Scan for the cell matching the given text and deliver its [x, y] coordinate at center. 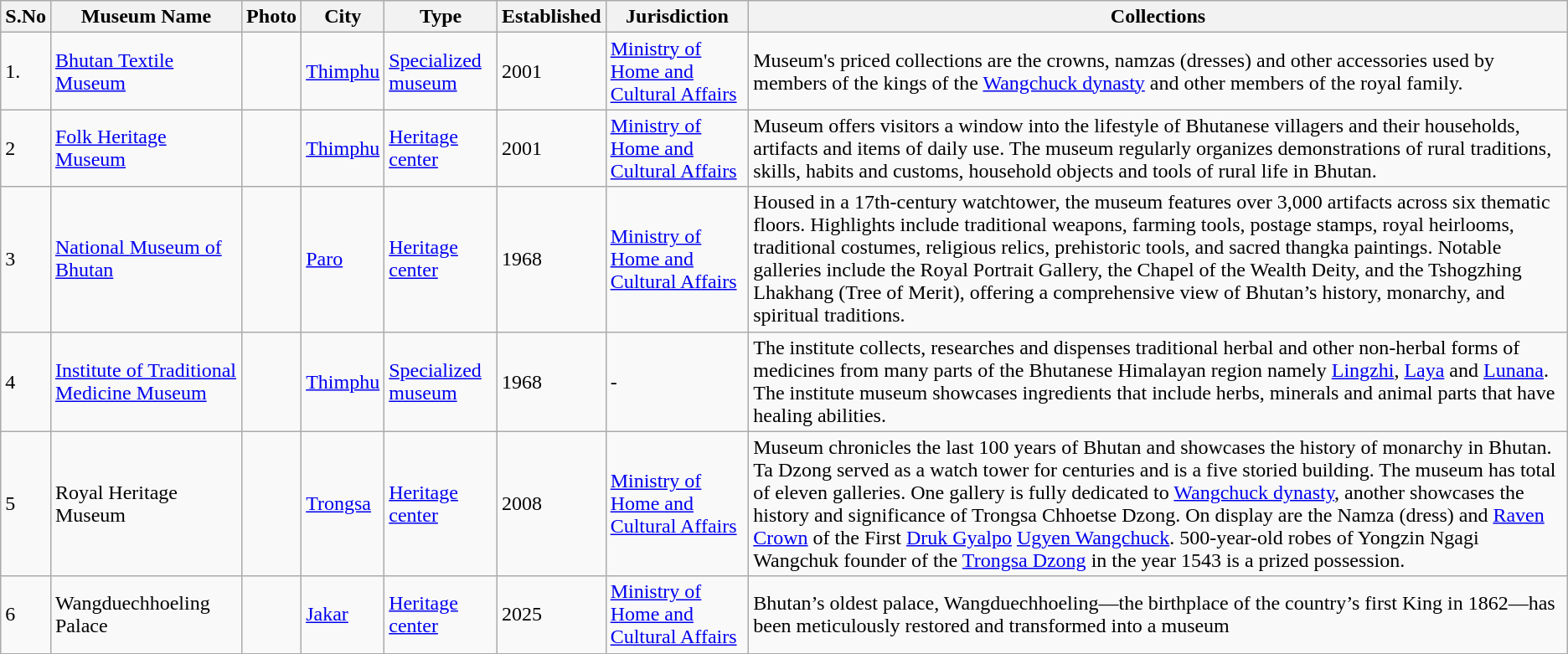
1. [26, 71]
3 [26, 260]
Type [441, 17]
S.No [26, 17]
Jakar [343, 615]
2 [26, 148]
Wangduechhoeling Palace [146, 615]
Established [551, 17]
Photo [271, 17]
National Museum of Bhutan [146, 260]
Paro [343, 260]
Collections [1158, 17]
Jurisdiction [677, 17]
Museum Name [146, 17]
5 [26, 504]
6 [26, 615]
City [343, 17]
Trongsa [343, 504]
Royal Heritage Museum [146, 504]
2008 [551, 504]
2025 [551, 615]
Bhutan Textile Museum [146, 71]
- [677, 382]
4 [26, 382]
Folk Heritage Museum [146, 148]
Institute of Traditional Medicine Museum [146, 382]
